Return [x, y] of the center of cell containing provided text 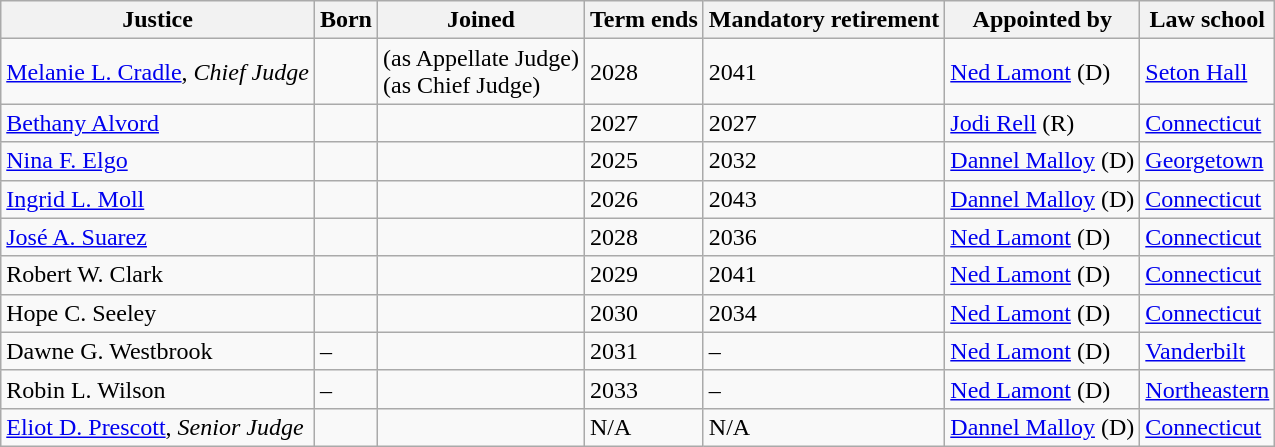
2043 [824, 199]
Bethany Alvord [158, 123]
Eliot D. Prescott, Senior Judge [158, 427]
Nina F. Elgo [158, 161]
Born [346, 20]
Joined [480, 20]
José A. Suarez [158, 237]
Hope C. Seeley [158, 313]
Jodi Rell (R) [1042, 123]
2034 [824, 313]
2033 [644, 389]
2036 [824, 237]
Vanderbilt [1208, 351]
Seton Hall [1208, 72]
Mandatory retirement [824, 20]
2030 [644, 313]
Northeastern [1208, 389]
Georgetown [1208, 161]
2029 [644, 275]
Ingrid L. Moll [158, 199]
2031 [644, 351]
2032 [824, 161]
Term ends [644, 20]
Justice [158, 20]
Melanie L. Cradle, Chief Judge [158, 72]
Robert W. Clark [158, 275]
Appointed by [1042, 20]
Law school [1208, 20]
2026 [644, 199]
(as Appellate Judge) (as Chief Judge) [480, 72]
Robin L. Wilson [158, 389]
Dawne G. Westbrook [158, 351]
2025 [644, 161]
